Detect which cell encompasses the target text, then output its [X, Y] center coordinate. 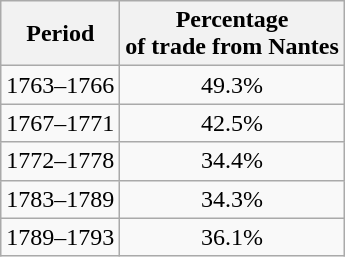
1763–1766 [60, 85]
Percentage of trade from Nantes [232, 34]
42.5% [232, 123]
Period [60, 34]
34.4% [232, 161]
49.3% [232, 85]
1772–1778 [60, 161]
1789–1793 [60, 237]
1783–1789 [60, 199]
36.1% [232, 237]
34.3% [232, 199]
1767–1771 [60, 123]
